Output the [X, Y] coordinate of the center of the cell containing the given text.  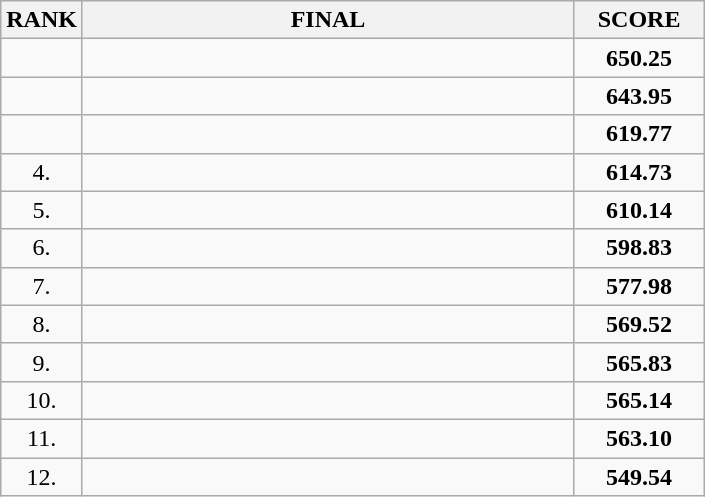
610.14 [640, 210]
549.54 [640, 477]
565.83 [640, 362]
12. [42, 477]
619.77 [640, 134]
563.10 [640, 438]
7. [42, 286]
650.25 [640, 58]
643.95 [640, 96]
RANK [42, 20]
FINAL [328, 20]
565.14 [640, 400]
11. [42, 438]
SCORE [640, 20]
577.98 [640, 286]
598.83 [640, 248]
8. [42, 324]
9. [42, 362]
5. [42, 210]
569.52 [640, 324]
10. [42, 400]
614.73 [640, 172]
6. [42, 248]
4. [42, 172]
